From the cell containing the given text, extract its center point as (x, y) coordinate. 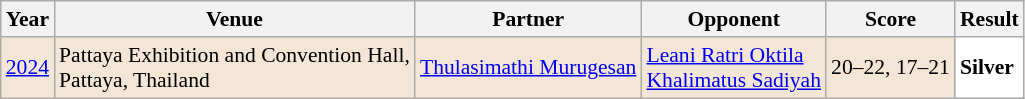
Venue (234, 19)
Silver (990, 68)
2024 (28, 68)
Score (890, 19)
Opponent (734, 19)
Pattaya Exhibition and Convention Hall,Pattaya, Thailand (234, 68)
Leani Ratri Oktila Khalimatus Sadiyah (734, 68)
Result (990, 19)
20–22, 17–21 (890, 68)
Year (28, 19)
Partner (528, 19)
Thulasimathi Murugesan (528, 68)
